Extract the (x, y) coordinate from the center of the cell holding the provided text.  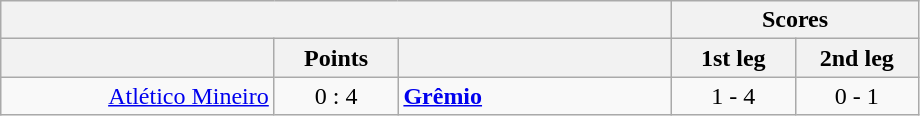
1st leg (733, 58)
1 - 4 (733, 96)
0 : 4 (336, 96)
Grêmio (535, 96)
2nd leg (857, 58)
Scores (794, 20)
Points (336, 58)
Atlético Mineiro (138, 96)
0 - 1 (857, 96)
